Identify which cell holds the provided text, then report its [X, Y] central coordinate. 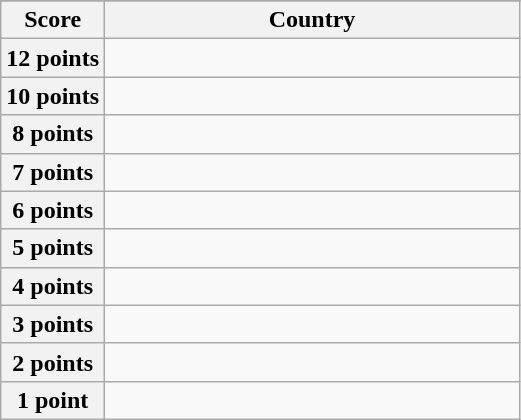
8 points [53, 134]
6 points [53, 210]
7 points [53, 172]
2 points [53, 362]
12 points [53, 58]
10 points [53, 96]
5 points [53, 248]
Score [53, 20]
4 points [53, 286]
3 points [53, 324]
1 point [53, 400]
Country [312, 20]
